Return the [x, y] coordinate for the center point of the cell that contains the specified text.  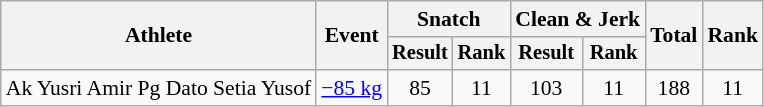
103 [546, 88]
Event [352, 36]
Ak Yusri Amir Pg Dato Setia Yusof [159, 88]
Athlete [159, 36]
188 [674, 88]
Total [674, 36]
−85 kg [352, 88]
Snatch [448, 19]
Clean & Jerk [578, 19]
85 [420, 88]
